Provide the (x, y) coordinate of the cell's center where the given text is located.  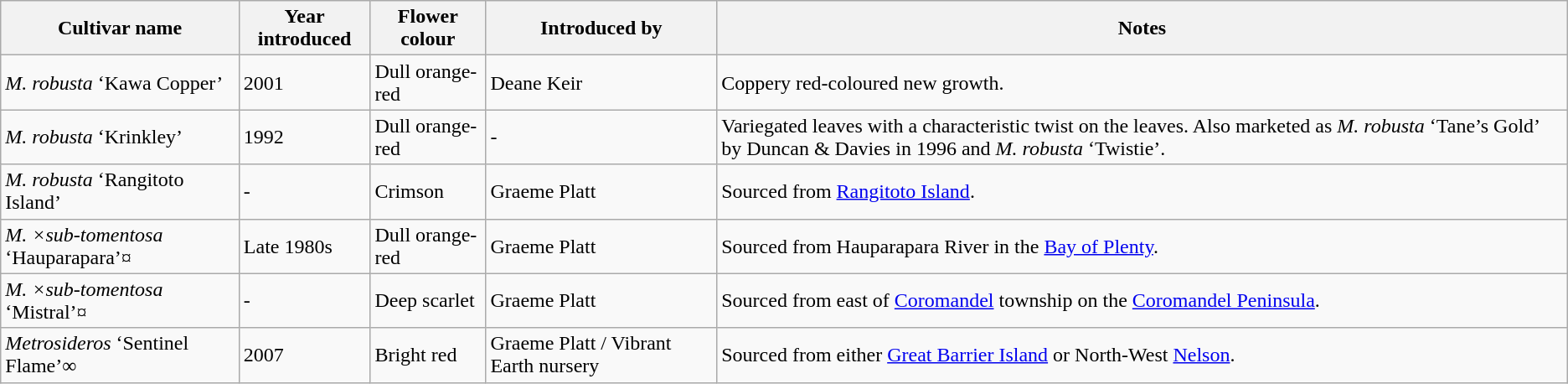
Deane Keir (601, 82)
Bright red (428, 355)
M. robusta ‘Kawa Copper’ (121, 82)
M. robusta ‘Krinkley’ (121, 138)
1992 (305, 138)
Flower colour (428, 29)
Sourced from Hauparapara River in the Bay of Plenty. (1142, 246)
M. ×sub-tomentosa ‘Hauparapara’¤ (121, 246)
M. ×sub-tomentosa ‘Mistral’¤ (121, 300)
Crimson (428, 191)
Coppery red-coloured new growth. (1142, 82)
2007 (305, 355)
Deep scarlet (428, 300)
Introduced by (601, 29)
2001 (305, 82)
Sourced from east of Coromandel township on the Coromandel Peninsula. (1142, 300)
M. robusta ‘Rangitoto Island’ (121, 191)
Notes (1142, 29)
Sourced from Rangitoto Island. (1142, 191)
Metrosideros ‘Sentinel Flame’∞ (121, 355)
Graeme Platt / Vibrant Earth nursery (601, 355)
Year introduced (305, 29)
Late 1980s (305, 246)
Sourced from either Great Barrier Island or North-West Nelson. (1142, 355)
Cultivar name (121, 29)
